Search for the cell housing the specified text and yield its [x, y] center coordinate. 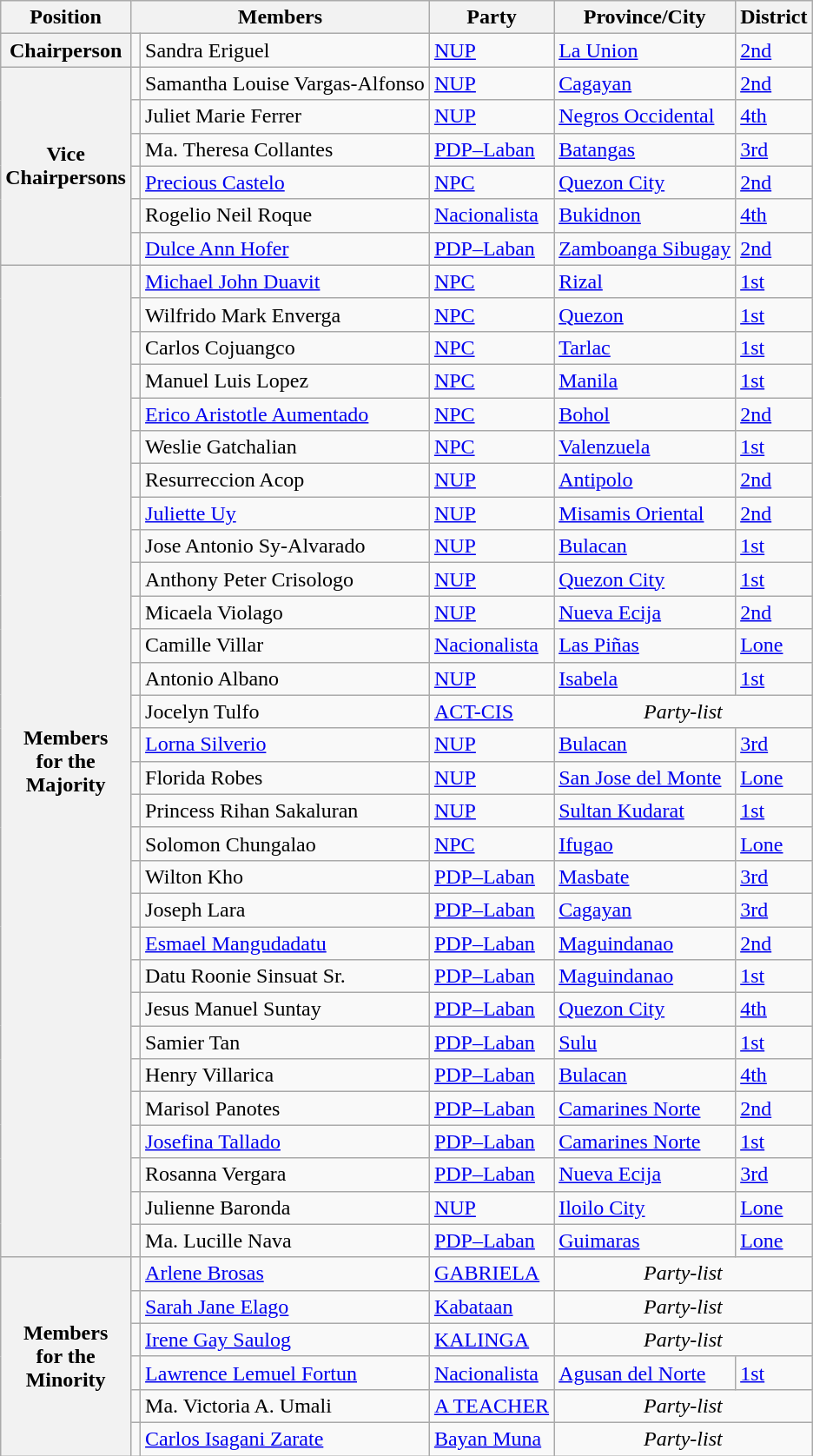
Lawrence Lemuel Fortun [285, 1373]
Joseph Lara [285, 910]
Princess Rihan Sakaluran [285, 811]
Camille Villar [285, 645]
Bayan Muna [492, 1439]
District [774, 17]
Ma. Theresa Collantes [285, 149]
Position [66, 17]
Micaela Violago [285, 612]
Juliette Uy [285, 513]
Ma. Victoria A. Umali [285, 1406]
Quezon [644, 314]
Masbate [644, 877]
Iloilo City [644, 1208]
Zamboanga Sibugay [644, 248]
Sultan Kudarat [644, 811]
Membersfor theMajority [66, 761]
Lorna Silverio [285, 745]
Rosanna Vergara [285, 1175]
Membersfor theMinority [66, 1356]
Manila [644, 381]
Florida Robes [285, 778]
Rizal [644, 281]
Sulu [644, 1042]
Precious Castelo [285, 182]
Rogelio Neil Roque [285, 215]
Michael John Duavit [285, 281]
Jocelyn Tulfo [285, 711]
GABRIELA [492, 1274]
Sarah Jane Elago [285, 1307]
Erico Aristotle Aumentado [285, 414]
Ifugao [644, 844]
Marisol Panotes [285, 1109]
Sandra Eriguel [285, 50]
Anthony Peter Crisologo [285, 579]
Misamis Oriental [644, 513]
A TEACHER [492, 1406]
Agusan del Norte [644, 1373]
Tarlac [644, 347]
Chairperson [66, 50]
Jose Antonio Sy-Alvarado [285, 546]
Henry Villarica [285, 1075]
Esmael Mangudadatu [285, 943]
Wilton Kho [285, 877]
ViceChairpersons [66, 166]
Bohol [644, 414]
Samier Tan [285, 1042]
Julienne Baronda [285, 1208]
Jesus Manuel Suntay [285, 1009]
KALINGA [492, 1340]
Manuel Luis Lopez [285, 381]
Las Piñas [644, 645]
Josefina Tallado [285, 1142]
Juliet Marie Ferrer [285, 116]
Valenzuela [644, 447]
Arlene Brosas [285, 1274]
Datu Roonie Sinsuat Sr. [285, 976]
Antipolo [644, 480]
Weslie Gatchalian [285, 447]
Party [492, 17]
Batangas [644, 149]
Negros Occidental [644, 116]
Resurreccion Acop [285, 480]
Irene Gay Saulog [285, 1340]
Solomon Chungalao [285, 844]
Bukidnon [644, 215]
Members [280, 17]
Ma. Lucille Nava [285, 1241]
San Jose del Monte [644, 778]
Isabela [644, 678]
Wilfrido Mark Enverga [285, 314]
La Union [644, 50]
Carlos Isagani Zarate [285, 1439]
Antonio Albano [285, 678]
Carlos Cojuangco [285, 347]
Guimaras [644, 1241]
Dulce Ann Hofer [285, 248]
Province/City [644, 17]
ACT-CIS [492, 711]
Kabataan [492, 1307]
Samantha Louise Vargas-Alfonso [285, 83]
